Capture the cell that displays the provided text and extract its [x, y] central coordinate. 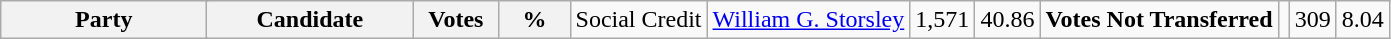
8.04 [1362, 20]
1,571 [942, 20]
Candidate [310, 20]
Votes [456, 20]
% [534, 20]
Social Credit [638, 20]
40.86 [1008, 20]
William G. Storsley [808, 20]
Party [104, 20]
309 [1312, 20]
Votes Not Transferred [1159, 20]
